Pinpoint the cell where the given text exists, returning its [x, y] midpoint coordinate. 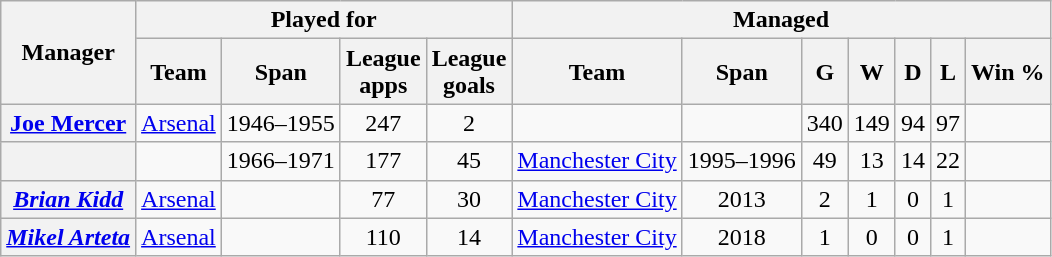
1946–1955 [280, 123]
L [948, 72]
Manager [68, 52]
30 [469, 199]
177 [383, 161]
2018 [742, 237]
Leaguegoals [469, 72]
22 [948, 161]
1966–1971 [280, 161]
77 [383, 199]
D [912, 72]
Brian Kidd [68, 199]
110 [383, 237]
Leagueapps [383, 72]
13 [872, 161]
W [872, 72]
1995–1996 [742, 161]
340 [824, 123]
Win % [1008, 72]
94 [912, 123]
G [824, 72]
Mikel Arteta [68, 237]
Joe Mercer [68, 123]
2013 [742, 199]
247 [383, 123]
97 [948, 123]
Managed [781, 20]
45 [469, 161]
Played for [324, 20]
49 [824, 161]
149 [872, 123]
